Find where the given text appears and provide that cell's center as [x, y] coordinate. 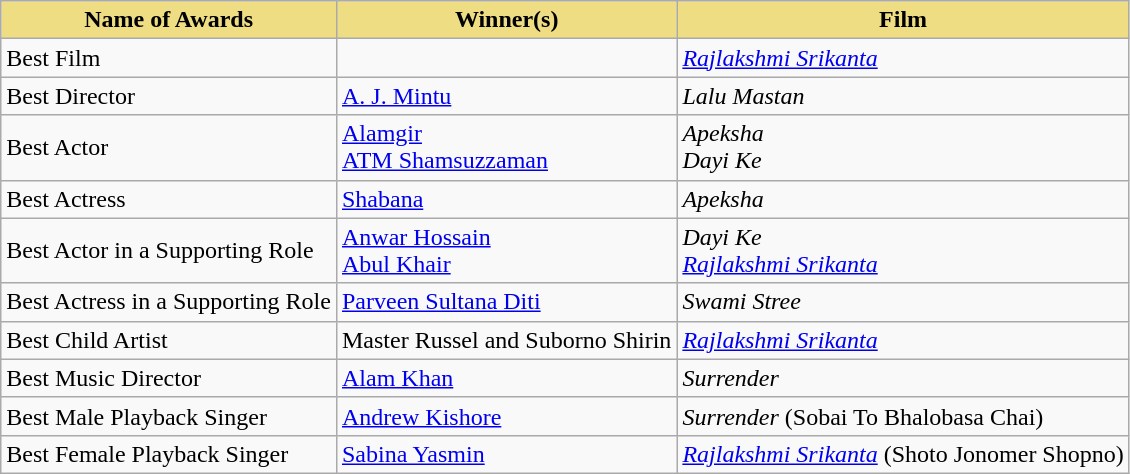
Best Actor in a Supporting Role [169, 250]
Lalu Mastan [903, 96]
Shabana [506, 199]
Best Male Playback Singer [169, 416]
Sabina Yasmin [506, 454]
A. J. Mintu [506, 96]
Best Director [169, 96]
Swami Stree [903, 302]
Best Music Director [169, 378]
Name of Awards [169, 20]
Dayi KeRajlakshmi Srikanta [903, 250]
Rajlakshmi Srikanta (Shoto Jonomer Shopno) [903, 454]
Best Film [169, 58]
Master Russel and Suborno Shirin [506, 340]
Best Female Playback Singer [169, 454]
Andrew Kishore [506, 416]
Best Actress [169, 199]
Alam Khan [506, 378]
Best Child Artist [169, 340]
Surrender (Sobai To Bhalobasa Chai) [903, 416]
Apeksha [903, 199]
ApekshaDayi Ke [903, 148]
Surrender [903, 378]
Film [903, 20]
Best Actor [169, 148]
Winner(s) [506, 20]
Parveen Sultana Diti [506, 302]
AlamgirATM Shamsuzzaman [506, 148]
Best Actress in a Supporting Role [169, 302]
Anwar HossainAbul Khair [506, 250]
